Return the [X, Y] coordinate for the center point of the cell that contains the specified text.  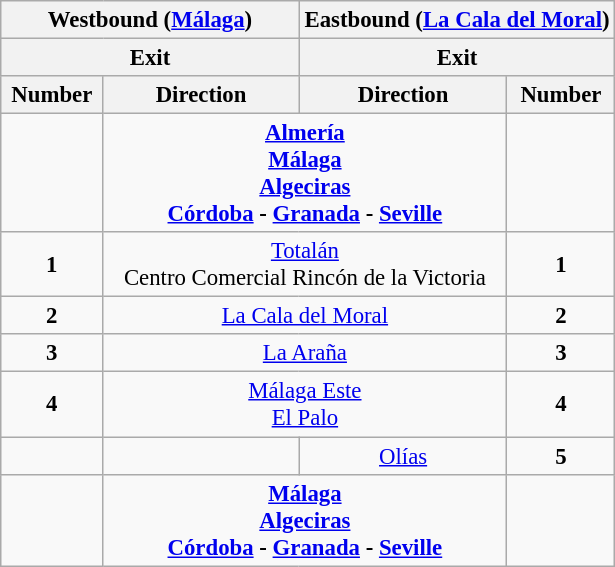
MálagaAlgeciras Córdoba - Granada - Seville [305, 520]
La Araña [305, 353]
Westbound (Málaga) [150, 20]
La Cala del Moral [305, 316]
Málaga EsteEl Palo [305, 404]
5 [561, 456]
AlmeríaMálagaAlgeciras Córdoba - Granada - Seville [305, 174]
Olías [403, 456]
Eastbound (La Cala del Moral) [457, 20]
TotalánCentro Comercial Rincón de la Victoria [305, 264]
